Detect which cell encompasses the target text, then output its (X, Y) center coordinate. 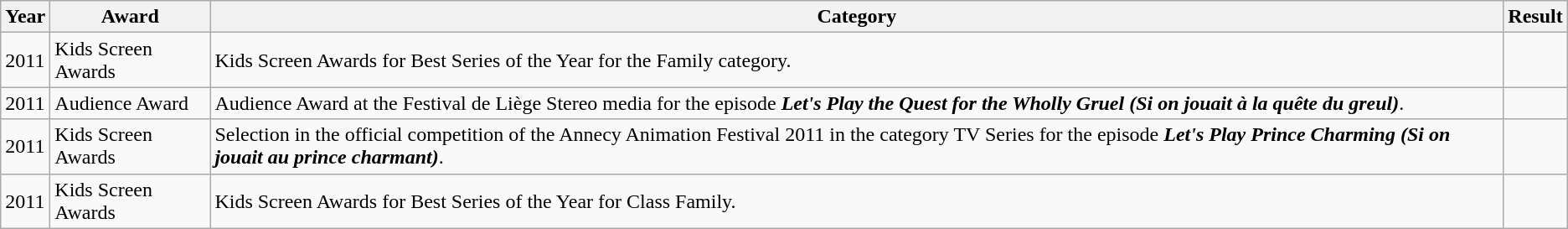
Audience Award at the Festival de Liège Stereo media for the episode Let's Play the Quest for the Wholly Gruel (Si on jouait à la quête du greul). (857, 103)
Result (1535, 17)
Year (25, 17)
Audience Award (131, 103)
Category (857, 17)
Kids Screen Awards for Best Series of the Year for the Family category. (857, 60)
Kids Screen Awards for Best Series of the Year for Class Family. (857, 201)
Award (131, 17)
